Capture the cell that displays the provided text and extract its [x, y] central coordinate. 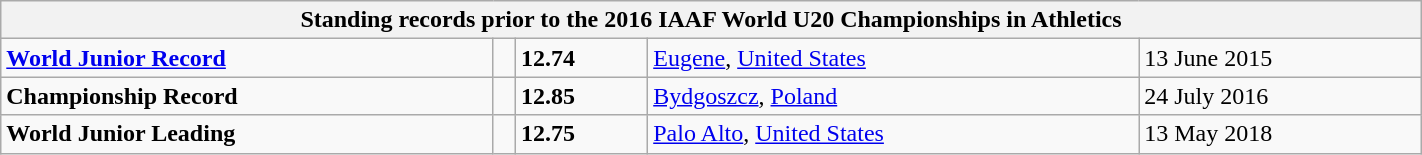
12.74 [582, 58]
13 June 2015 [1280, 58]
12.85 [582, 96]
World Junior Leading [247, 134]
Bydgoszcz, Poland [894, 96]
Championship Record [247, 96]
Palo Alto, United States [894, 134]
24 July 2016 [1280, 96]
World Junior Record [247, 58]
Standing records prior to the 2016 IAAF World U20 Championships in Athletics [711, 20]
Eugene, United States [894, 58]
12.75 [582, 134]
13 May 2018 [1280, 134]
